Detect which cell encompasses the target text, then output its [X, Y] center coordinate. 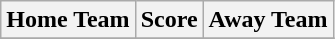
Away Team [268, 20]
Score [169, 20]
Home Team [68, 20]
